Capture the cell that displays the provided text and extract its [X, Y] central coordinate. 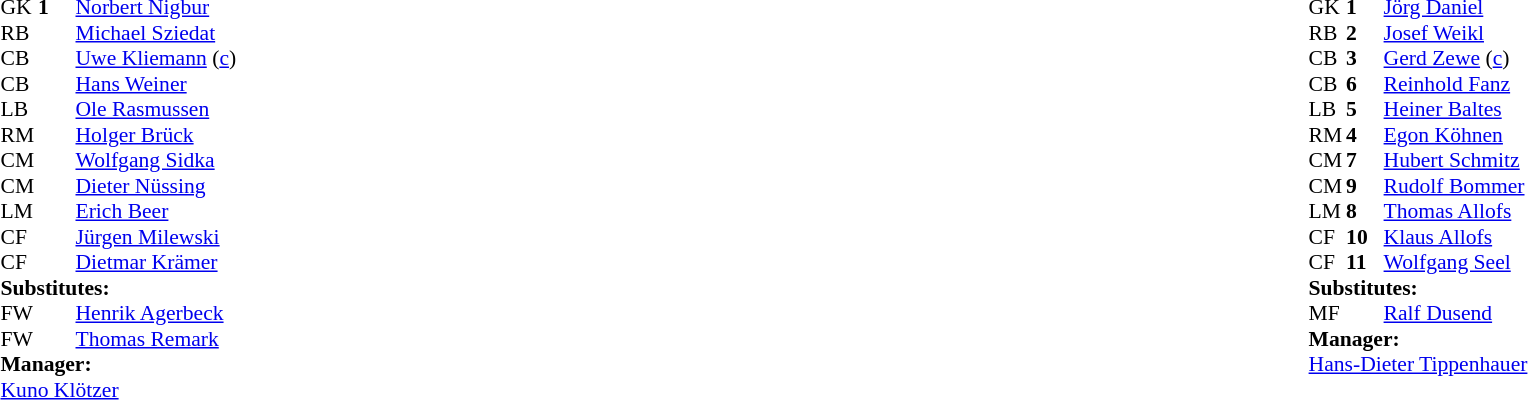
2 [1365, 33]
Wolfgang Sidka [156, 161]
Michael Sziedat [156, 33]
Hans Weiner [156, 84]
Ralf Dusend [1456, 313]
Dieter Nüssing [156, 186]
Thomas Remark [156, 339]
7 [1365, 161]
Wolfgang Seel [1456, 263]
Jürgen Milewski [156, 237]
Hubert Schmitz [1456, 161]
6 [1365, 84]
Egon Köhnen [1456, 135]
Uwe Kliemann (c) [156, 59]
Holger Brück [156, 135]
4 [1365, 135]
Josef Weikl [1456, 33]
Dietmar Krämer [156, 263]
8 [1365, 211]
Henrik Agerbeck [156, 313]
Rudolf Bommer [1456, 186]
Heiner Baltes [1456, 109]
Thomas Allofs [1456, 211]
3 [1365, 59]
Ole Rasmussen [156, 109]
5 [1365, 109]
Erich Beer [156, 211]
11 [1365, 263]
Gerd Zewe (c) [1456, 59]
MF [1328, 313]
Hans-Dieter Tippenhauer [1418, 365]
Reinhold Fanz [1456, 84]
10 [1365, 237]
Klaus Allofs [1456, 237]
9 [1365, 186]
